Identify which cell holds the provided text, then report its [X, Y] central coordinate. 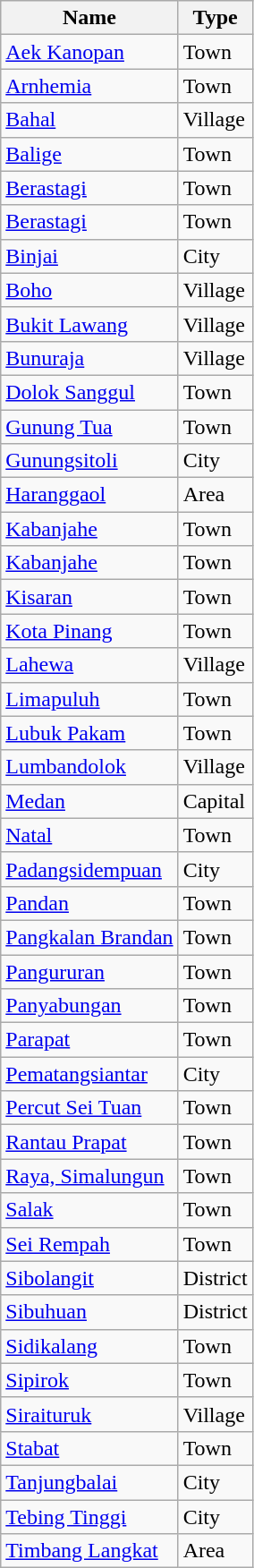
Panyabungan [89, 1006]
Percut Sei Tuan [89, 1108]
Sipirok [89, 1380]
Pandan [89, 903]
Sei Rempah [89, 1244]
Capital [215, 801]
Tanjungbalai [89, 1482]
Arnhemia [89, 86]
Timbang Langkat [89, 1551]
Siraituruk [89, 1414]
Stabat [89, 1448]
Kisaran [89, 597]
Bukit Lawang [89, 324]
Pematangsiantar [89, 1074]
Type [215, 18]
Kota Pinang [89, 631]
Parapat [89, 1040]
Dolok Sanggul [89, 392]
Name [89, 18]
Lahewa [89, 665]
Sibolangit [89, 1278]
Limapuluh [89, 699]
Padangsidempuan [89, 869]
Sidikalang [89, 1346]
Bunuraja [89, 358]
Salak [89, 1210]
Medan [89, 801]
Lumbandolok [89, 767]
Pangkalan Brandan [89, 937]
Lubuk Pakam [89, 733]
Rantau Prapat [89, 1142]
Raya, Simalungun [89, 1176]
Gunung Tua [89, 427]
Pangururan [89, 971]
Boho [89, 290]
Haranggaol [89, 495]
Balige [89, 154]
Bahal [89, 120]
Gunungsitoli [89, 461]
Tebing Tinggi [89, 1517]
Natal [89, 835]
Aek Kanopan [89, 52]
Sibuhuan [89, 1312]
Binjai [89, 256]
